Locate the cell with the specified text and output its (x, y) center coordinate. 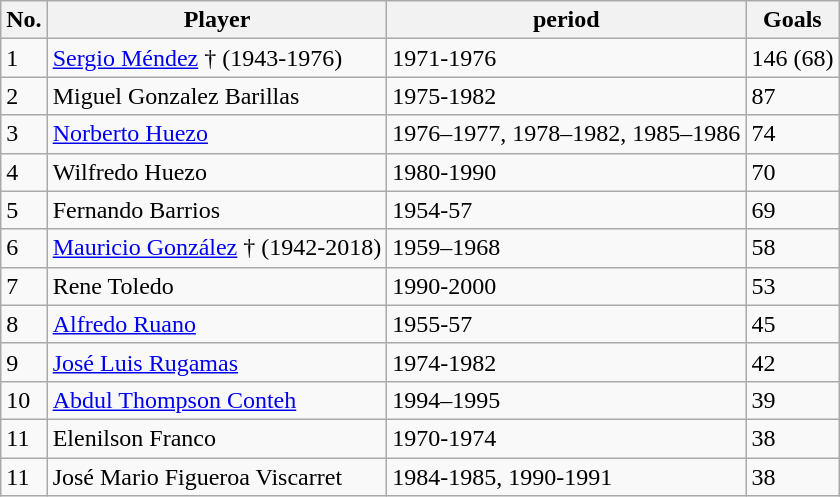
Sergio Méndez † (1943-1976) (217, 58)
Norberto Huezo (217, 134)
Abdul Thompson Conteh (217, 400)
45 (792, 324)
1954-57 (566, 210)
74 (792, 134)
42 (792, 362)
146 (68) (792, 58)
87 (792, 96)
Miguel Gonzalez Barillas (217, 96)
5 (24, 210)
Rene Toledo (217, 286)
2 (24, 96)
Elenilson Franco (217, 438)
1974-1982 (566, 362)
39 (792, 400)
1980-1990 (566, 172)
Goals (792, 20)
1990-2000 (566, 286)
58 (792, 248)
1975-1982 (566, 96)
Wilfredo Huezo (217, 172)
1994–1995 (566, 400)
3 (24, 134)
1970-1974 (566, 438)
53 (792, 286)
José Luis Rugamas (217, 362)
7 (24, 286)
José Mario Figueroa Viscarret (217, 477)
8 (24, 324)
1971-1976 (566, 58)
Player (217, 20)
9 (24, 362)
1984-1985, 1990-1991 (566, 477)
4 (24, 172)
1955-57 (566, 324)
Mauricio González † (1942-2018) (217, 248)
period (566, 20)
1976–1977, 1978–1982, 1985–1986 (566, 134)
Alfredo Ruano (217, 324)
No. (24, 20)
69 (792, 210)
Fernando Barrios (217, 210)
6 (24, 248)
1959–1968 (566, 248)
10 (24, 400)
1 (24, 58)
70 (792, 172)
